Extract the [X, Y] coordinate from the center of the cell holding the provided text.  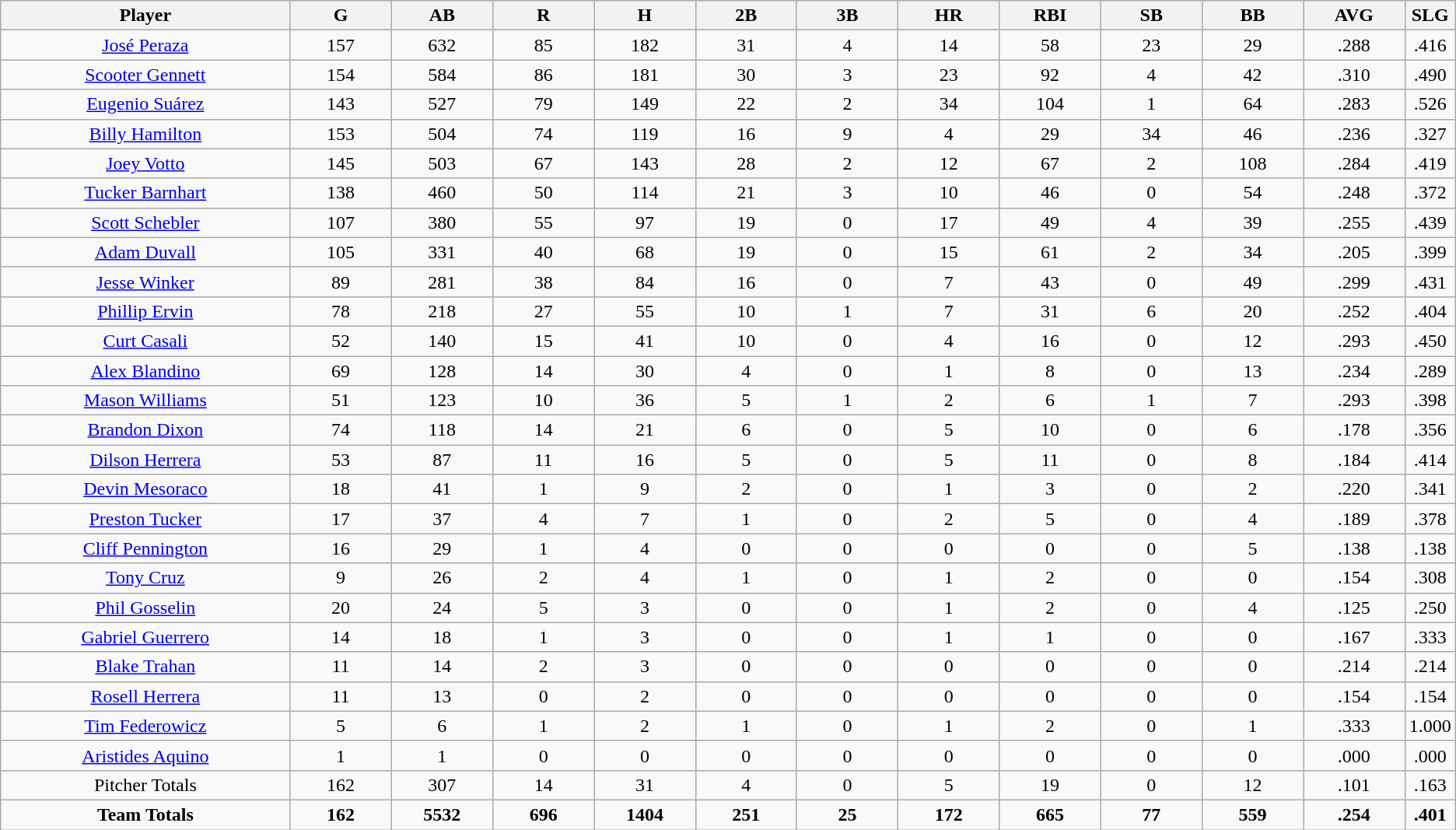
Phil Gosselin [145, 608]
José Peraza [145, 45]
28 [746, 163]
.205 [1354, 252]
665 [1050, 814]
Alex Blandino [145, 371]
97 [645, 222]
.378 [1430, 519]
.398 [1430, 401]
.404 [1430, 311]
51 [341, 401]
.419 [1430, 163]
Joey Votto [145, 163]
40 [544, 252]
RBI [1050, 16]
Cliff Pennington [145, 548]
HR [949, 16]
SLG [1430, 16]
85 [544, 45]
.220 [1354, 489]
.299 [1354, 282]
104 [1050, 104]
78 [341, 311]
.189 [1354, 519]
.310 [1354, 75]
61 [1050, 252]
Billy Hamilton [145, 134]
Jesse Winker [145, 282]
2B [746, 16]
Eugenio Suárez [145, 104]
.236 [1354, 134]
.252 [1354, 311]
559 [1252, 814]
68 [645, 252]
Phillip Ervin [145, 311]
.248 [1354, 193]
G [341, 16]
380 [442, 222]
182 [645, 45]
.255 [1354, 222]
584 [442, 75]
64 [1252, 104]
218 [442, 311]
Brandon Dixon [145, 430]
58 [1050, 45]
128 [442, 371]
79 [544, 104]
54 [1252, 193]
108 [1252, 163]
172 [949, 814]
Aristides Aquino [145, 755]
.167 [1354, 637]
Blake Trahan [145, 667]
460 [442, 193]
AB [442, 16]
26 [442, 578]
86 [544, 75]
Curt Casali [145, 341]
84 [645, 282]
145 [341, 163]
.308 [1430, 578]
50 [544, 193]
107 [341, 222]
5532 [442, 814]
.283 [1354, 104]
Tony Cruz [145, 578]
Pitcher Totals [145, 785]
27 [544, 311]
Player [145, 16]
696 [544, 814]
Gabriel Guerrero [145, 637]
Rosell Herrera [145, 696]
.490 [1430, 75]
22 [746, 104]
.288 [1354, 45]
138 [341, 193]
Preston Tucker [145, 519]
140 [442, 341]
.401 [1430, 814]
3B [847, 16]
.250 [1430, 608]
1.000 [1430, 726]
SB [1151, 16]
.439 [1430, 222]
527 [442, 104]
.184 [1354, 460]
Scooter Gennett [145, 75]
Mason Williams [145, 401]
Dilson Herrera [145, 460]
Adam Duvall [145, 252]
503 [442, 163]
89 [341, 282]
Team Totals [145, 814]
52 [341, 341]
69 [341, 371]
.284 [1354, 163]
.399 [1430, 252]
R [544, 16]
53 [341, 460]
1404 [645, 814]
Scott Schebler [145, 222]
149 [645, 104]
181 [645, 75]
39 [1252, 222]
24 [442, 608]
36 [645, 401]
331 [442, 252]
.178 [1354, 430]
AVG [1354, 16]
.234 [1354, 371]
105 [341, 252]
38 [544, 282]
281 [442, 282]
307 [442, 785]
43 [1050, 282]
154 [341, 75]
37 [442, 519]
.416 [1430, 45]
87 [442, 460]
Tucker Barnhart [145, 193]
114 [645, 193]
H [645, 16]
Tim Federowicz [145, 726]
.356 [1430, 430]
504 [442, 134]
42 [1252, 75]
.125 [1354, 608]
.163 [1430, 785]
.289 [1430, 371]
.254 [1354, 814]
251 [746, 814]
632 [442, 45]
92 [1050, 75]
123 [442, 401]
118 [442, 430]
.372 [1430, 193]
157 [341, 45]
.101 [1354, 785]
.431 [1430, 282]
77 [1151, 814]
.450 [1430, 341]
.327 [1430, 134]
25 [847, 814]
153 [341, 134]
119 [645, 134]
Devin Mesoraco [145, 489]
.526 [1430, 104]
.341 [1430, 489]
BB [1252, 16]
.414 [1430, 460]
